Pinpoint the cell where the given text exists, returning its (x, y) midpoint coordinate. 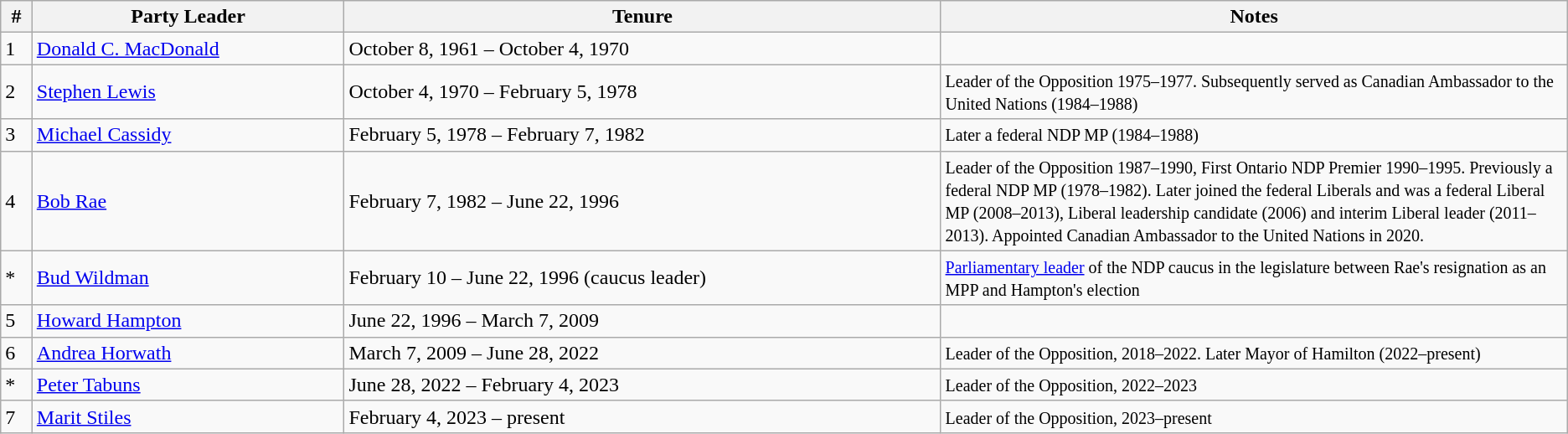
October 4, 1970 – February 5, 1978 (642, 92)
Tenure (642, 17)
Donald C. MacDonald (188, 49)
Michael Cassidy (188, 135)
Howard Hampton (188, 321)
6 (17, 353)
February 10 – June 22, 1996 (caucus leader) (642, 278)
1 (17, 49)
June 22, 1996 – March 7, 2009 (642, 321)
Leader of the Opposition, 2023–present (1254, 416)
February 7, 1982 – June 22, 1996 (642, 201)
February 5, 1978 – February 7, 1982 (642, 135)
Notes (1254, 17)
2 (17, 92)
Stephen Lewis (188, 92)
7 (17, 416)
Marit Stiles (188, 416)
5 (17, 321)
Bud Wildman (188, 278)
Andrea Horwath (188, 353)
Later a federal NDP MP (1984–1988) (1254, 135)
Parliamentary leader of the NDP caucus in the legislature between Rae's resignation as an MPP and Hampton's election (1254, 278)
# (17, 17)
October 8, 1961 – October 4, 1970 (642, 49)
Leader of the Opposition, 2018–2022. Later Mayor of Hamilton (2022–present) (1254, 353)
Party Leader (188, 17)
March 7, 2009 – June 28, 2022 (642, 353)
Leader of the Opposition 1975–1977. Subsequently served as Canadian Ambassador to the United Nations (1984–1988) (1254, 92)
Leader of the Opposition, 2022–2023 (1254, 385)
Bob Rae (188, 201)
Peter Tabuns (188, 385)
3 (17, 135)
June 28, 2022 – February 4, 2023 (642, 385)
4 (17, 201)
February 4, 2023 – present (642, 416)
